Identify which cell holds the provided text, then report its (X, Y) central coordinate. 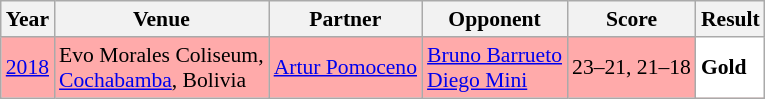
23–21, 21–18 (632, 68)
Venue (162, 19)
Bruno Barrueto Diego Mini (494, 68)
Evo Morales Coliseum,Cochabamba, Bolivia (162, 68)
Partner (346, 19)
Year (28, 19)
2018 (28, 68)
Result (730, 19)
Artur Pomoceno (346, 68)
Gold (730, 68)
Score (632, 19)
Opponent (494, 19)
